Identify which cell holds the provided text, then report its [X, Y] central coordinate. 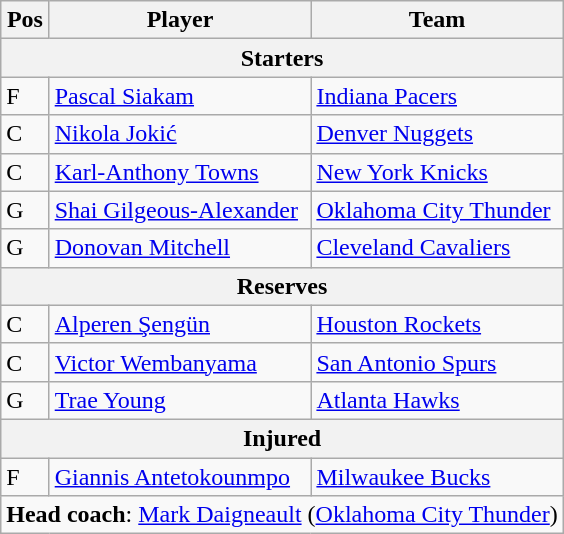
Pascal Siakam [180, 96]
Player [180, 20]
Milwaukee Bucks [437, 477]
Shai Gilgeous-Alexander [180, 210]
Nikola Jokić [180, 134]
Head coach: Mark Daigneault (Oklahoma City Thunder) [282, 515]
San Antonio Spurs [437, 362]
Victor Wembanyama [180, 362]
Oklahoma City Thunder [437, 210]
Pos [25, 20]
Giannis Antetokounmpo [180, 477]
Denver Nuggets [437, 134]
Atlanta Hawks [437, 400]
Starters [282, 58]
Cleveland Cavaliers [437, 248]
Donovan Mitchell [180, 248]
Reserves [282, 286]
Team [437, 20]
Injured [282, 438]
Indiana Pacers [437, 96]
Houston Rockets [437, 324]
New York Knicks [437, 172]
Trae Young [180, 400]
Karl-Anthony Towns [180, 172]
Alperen Şengün [180, 324]
